Determine the [X, Y] coordinate at the center of the cell enclosing the given text.  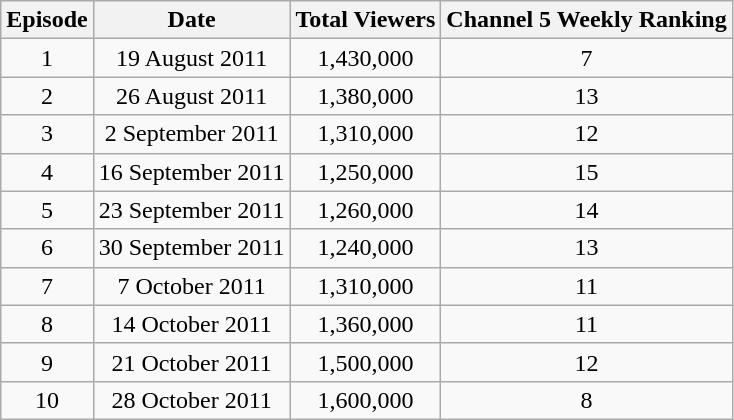
14 [586, 210]
1,500,000 [366, 362]
26 August 2011 [192, 96]
Date [192, 20]
7 October 2011 [192, 286]
28 October 2011 [192, 400]
1,250,000 [366, 172]
6 [47, 248]
19 August 2011 [192, 58]
16 September 2011 [192, 172]
9 [47, 362]
1,430,000 [366, 58]
2 [47, 96]
5 [47, 210]
Total Viewers [366, 20]
1,380,000 [366, 96]
1,360,000 [366, 324]
1,260,000 [366, 210]
21 October 2011 [192, 362]
1,240,000 [366, 248]
1 [47, 58]
10 [47, 400]
15 [586, 172]
Episode [47, 20]
1,600,000 [366, 400]
23 September 2011 [192, 210]
14 October 2011 [192, 324]
4 [47, 172]
30 September 2011 [192, 248]
2 September 2011 [192, 134]
Channel 5 Weekly Ranking [586, 20]
3 [47, 134]
